From the cell containing the given text, extract its center point as (X, Y) coordinate. 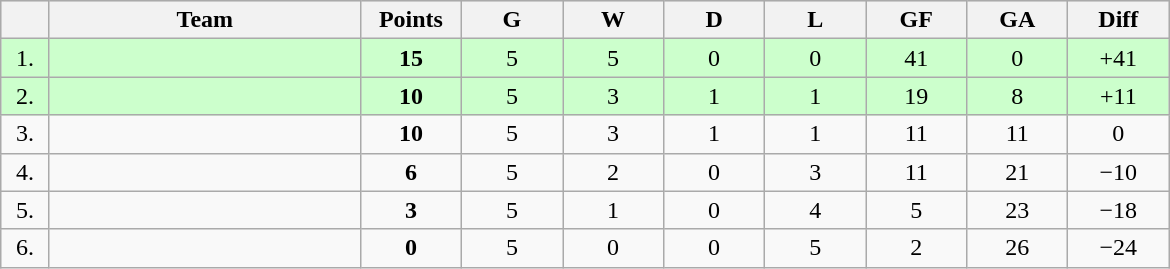
Diff (1118, 20)
Points (410, 20)
4. (26, 172)
G (512, 20)
1. (26, 58)
GA (1018, 20)
26 (1018, 248)
GF (916, 20)
4 (816, 210)
5. (26, 210)
19 (916, 96)
23 (1018, 210)
D (714, 20)
2. (26, 96)
−18 (1118, 210)
21 (1018, 172)
L (816, 20)
8 (1018, 96)
6 (410, 172)
−10 (1118, 172)
3. (26, 134)
+11 (1118, 96)
41 (916, 58)
6. (26, 248)
+41 (1118, 58)
W (612, 20)
−24 (1118, 248)
Team (204, 20)
15 (410, 58)
